From the cell containing the given text, extract its center point as (x, y) coordinate. 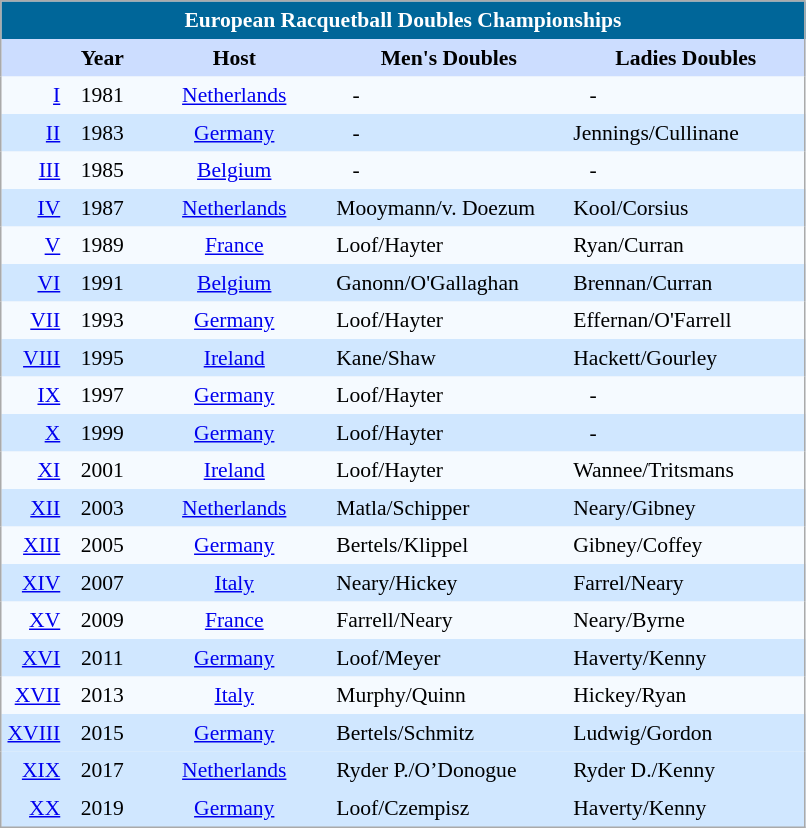
Mooymann/v. Doezum (448, 208)
2019 (102, 808)
Loof/Czempisz (448, 808)
XI (34, 471)
Ryan/Curran (686, 245)
Neary/Hickey (448, 583)
2007 (102, 583)
2009 (102, 621)
1999 (102, 433)
Ladies Doubles (686, 58)
XII (34, 508)
1983 (102, 133)
1993 (102, 321)
2011 (102, 658)
VII (34, 321)
Ryder D./Kenny (686, 771)
2013 (102, 695)
I (34, 95)
XVI (34, 658)
Loof/Meyer (448, 658)
Neary/Gibney (686, 508)
2005 (102, 545)
2017 (102, 771)
Hackett/Gourley (686, 358)
Year (102, 58)
Ludwig/Gordon (686, 733)
XIX (34, 771)
XX (34, 808)
1997 (102, 395)
IV (34, 208)
Matla/Schipper (448, 508)
V (34, 245)
Bertels/Schmitz (448, 733)
Kool/Corsius (686, 208)
Neary/Byrne (686, 621)
XVII (34, 695)
XV (34, 621)
2003 (102, 508)
1995 (102, 358)
X (34, 433)
Bertels/Klippel (448, 545)
1987 (102, 208)
European Racquetball Doubles Championships (403, 20)
Farrell/Neary (448, 621)
Men's Doubles (448, 58)
Jennings/Cullinane (686, 133)
2001 (102, 471)
Murphy/Quinn (448, 695)
VIII (34, 358)
Host (234, 58)
1985 (102, 171)
1989 (102, 245)
Brennan/Curran (686, 283)
VI (34, 283)
IX (34, 395)
Ganonn/O'Gallaghan (448, 283)
1991 (102, 283)
2015 (102, 733)
XVIII (34, 733)
II (34, 133)
Farrel/Neary (686, 583)
III (34, 171)
Wannee/Tritsmans (686, 471)
1981 (102, 95)
Hickey/Ryan (686, 695)
Ryder P./O’Donogue (448, 771)
Effernan/O'Farrell (686, 321)
XIV (34, 583)
Gibney/Coffey (686, 545)
XIII (34, 545)
Kane/Shaw (448, 358)
